Find where the given text appears and provide that cell's center as [x, y] coordinate. 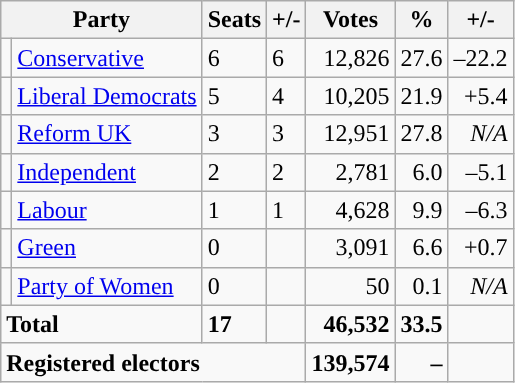
0.1 [422, 286]
12,951 [350, 134]
6.0 [422, 172]
10,205 [350, 96]
33.5 [422, 324]
– [422, 362]
Party of Women [107, 286]
17 [234, 324]
–22.2 [480, 58]
+5.4 [480, 96]
6.6 [422, 248]
Votes [350, 20]
% [422, 20]
27.8 [422, 134]
–5.1 [480, 172]
4 [286, 96]
9.9 [422, 210]
Independent [107, 172]
Liberal Democrats [107, 96]
+0.7 [480, 248]
4,628 [350, 210]
–6.3 [480, 210]
46,532 [350, 324]
Green [107, 248]
12,826 [350, 58]
21.9 [422, 96]
3,091 [350, 248]
Reform UK [107, 134]
Party [102, 20]
27.6 [422, 58]
Total [102, 324]
5 [234, 96]
2,781 [350, 172]
Conservative [107, 58]
Labour [107, 210]
139,574 [350, 362]
Seats [234, 20]
50 [350, 286]
Registered electors [154, 362]
